Capture the cell that displays the provided text and extract its (X, Y) central coordinate. 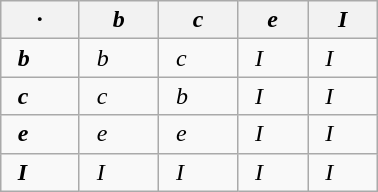
· (40, 20)
